Search for the cell housing the specified text and yield its [X, Y] center coordinate. 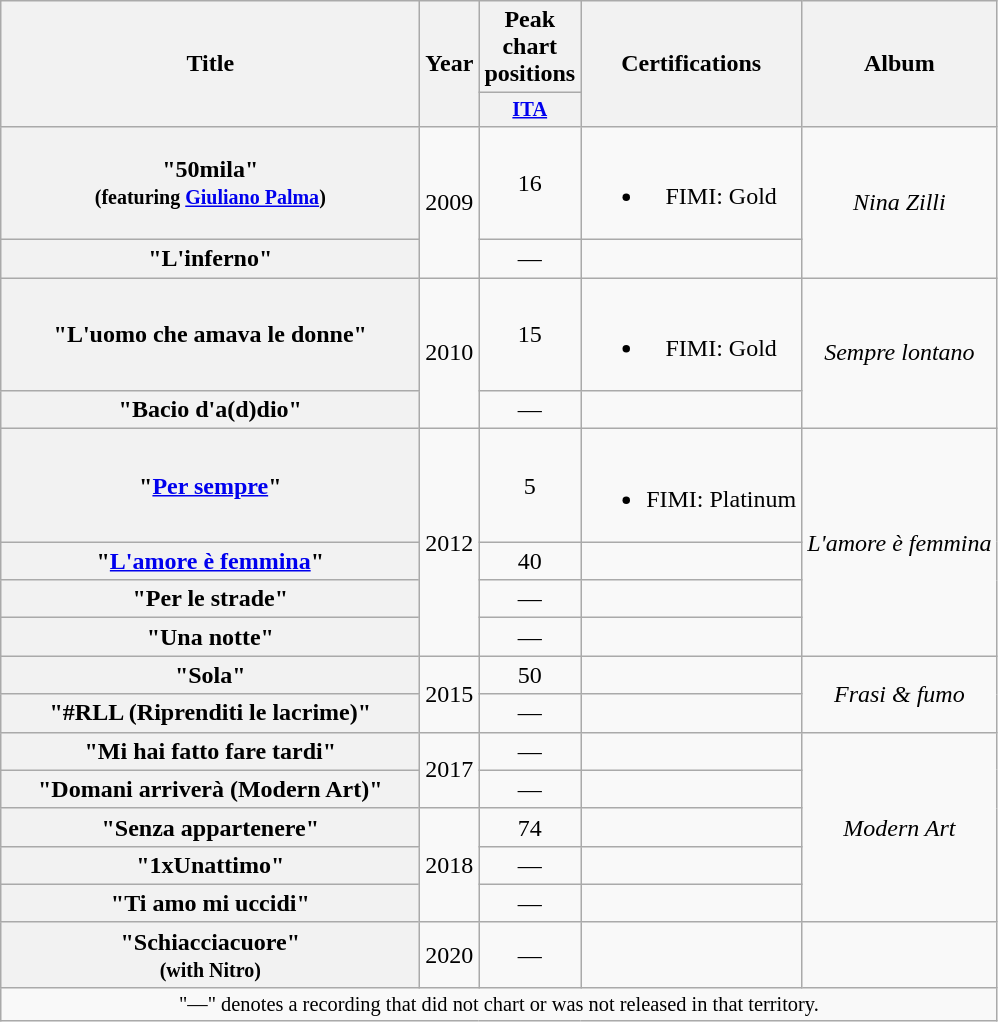
2009 [450, 202]
Year [450, 64]
Album [900, 64]
"L'amore è femmina" [210, 561]
"—" denotes a recording that did not chart or was not released in that territory. [499, 1004]
Certifications [692, 64]
15 [530, 334]
Nina Zilli [900, 202]
"Senza appartenere" [210, 827]
"Mi hai fatto fare tardi" [210, 751]
5 [530, 486]
"50mila"(featuring Giuliano Palma) [210, 182]
"L'uomo che amava le donne" [210, 334]
50 [530, 675]
"Per le strade" [210, 599]
"Ti amo mi uccidi" [210, 903]
"Schiacciacuore"(with Nitro) [210, 954]
"1xUnattimo" [210, 865]
74 [530, 827]
"L'inferno" [210, 259]
ITA [530, 110]
2018 [450, 865]
2015 [450, 694]
Title [210, 64]
Peak chart positions [530, 47]
L'amore è femmina [900, 542]
"Bacio d'a(d)dio" [210, 410]
2020 [450, 954]
Frasi & fumo [900, 694]
2010 [450, 354]
Sempre lontano [900, 354]
"Per sempre" [210, 486]
"Una notte" [210, 637]
16 [530, 182]
2012 [450, 542]
2017 [450, 770]
40 [530, 561]
"#RLL (Riprenditi le lacrime)" [210, 713]
"Domani arriverà (Modern Art)" [210, 789]
"Sola" [210, 675]
FIMI: Platinum [692, 486]
Modern Art [900, 827]
